Scan for the cell matching the given text and deliver its (x, y) coordinate at center. 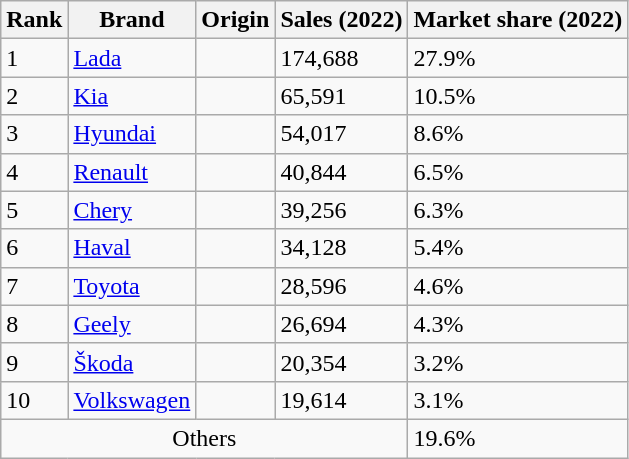
Hyundai (132, 134)
Brand (132, 20)
174,688 (342, 58)
Geely (132, 324)
8 (34, 324)
10 (34, 400)
34,128 (342, 248)
10.5% (518, 96)
6.5% (518, 172)
19.6% (518, 438)
4 (34, 172)
26,694 (342, 324)
7 (34, 286)
54,017 (342, 134)
Kia (132, 96)
Sales (2022) (342, 20)
1 (34, 58)
Renault (132, 172)
Origin (236, 20)
19,614 (342, 400)
Toyota (132, 286)
27.9% (518, 58)
28,596 (342, 286)
2 (34, 96)
Others (204, 438)
6 (34, 248)
8.6% (518, 134)
Haval (132, 248)
9 (34, 362)
Škoda (132, 362)
3.2% (518, 362)
Chery (132, 210)
3 (34, 134)
20,354 (342, 362)
Rank (34, 20)
Volkswagen (132, 400)
4.6% (518, 286)
Market share (2022) (518, 20)
4.3% (518, 324)
3.1% (518, 400)
40,844 (342, 172)
6.3% (518, 210)
5.4% (518, 248)
Lada (132, 58)
39,256 (342, 210)
65,591 (342, 96)
5 (34, 210)
